Extract the (x, y) coordinate from the center of the cell holding the provided text.  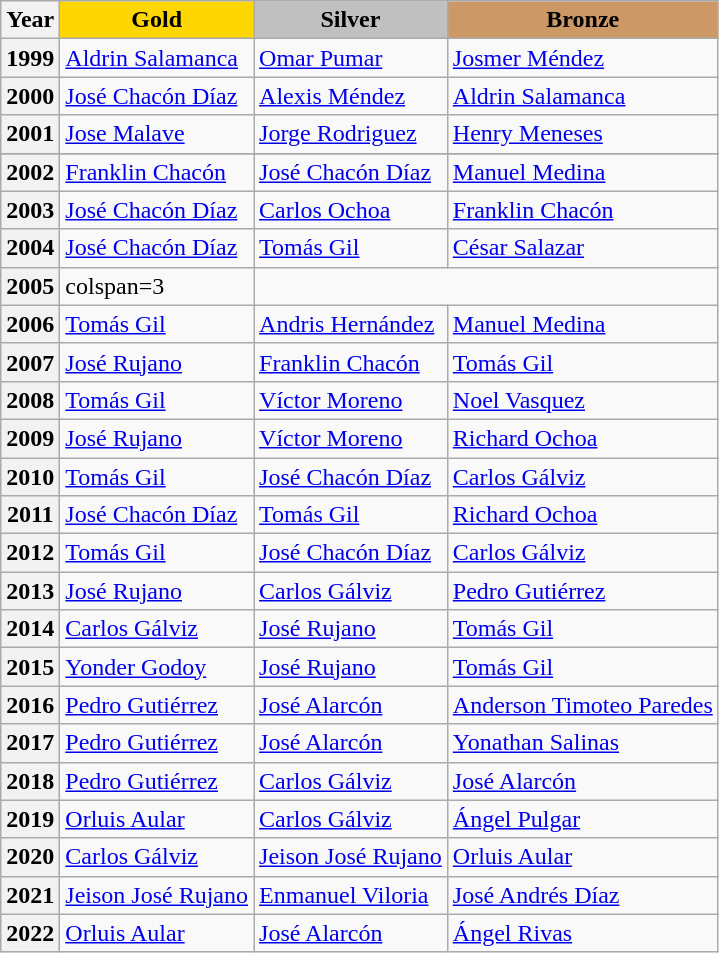
Josmer Méndez (582, 58)
2013 (30, 591)
2001 (30, 134)
José Andrés Díaz (582, 895)
2021 (30, 895)
Jorge Rodriguez (351, 134)
2020 (30, 857)
2008 (30, 400)
2000 (30, 96)
Anderson Timoteo Paredes (582, 705)
1999 (30, 58)
Year (30, 20)
Andris Hernández (351, 324)
2011 (30, 515)
César Salazar (582, 248)
2006 (30, 324)
2015 (30, 667)
2017 (30, 743)
colspan=3 (157, 286)
2009 (30, 438)
2004 (30, 248)
Jose Malave (157, 134)
Silver (351, 20)
Omar Pumar (351, 58)
2010 (30, 477)
2007 (30, 362)
2022 (30, 933)
Bronze (582, 20)
Noel Vasquez (582, 400)
Ángel Rivas (582, 933)
2002 (30, 172)
Gold (157, 20)
2005 (30, 286)
2003 (30, 210)
Alexis Méndez (351, 96)
Enmanuel Viloria (351, 895)
2018 (30, 781)
Carlos Ochoa (351, 210)
2014 (30, 629)
2012 (30, 553)
Ángel Pulgar (582, 819)
2016 (30, 705)
Henry Meneses (582, 134)
Yonder Godoy (157, 667)
2019 (30, 819)
Yonathan Salinas (582, 743)
